Scan for the cell matching the given text and deliver its [x, y] coordinate at center. 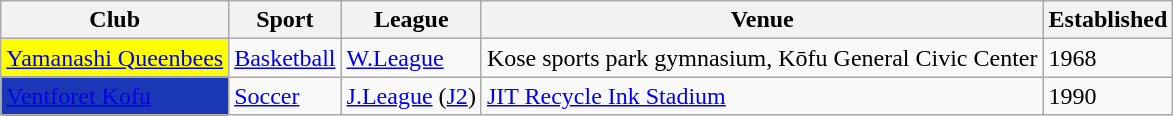
J.League (J2) [411, 96]
Basketball [285, 58]
Yamanashi Queenbees [115, 58]
Club [115, 20]
JIT Recycle Ink Stadium [762, 96]
Kose sports park gymnasium, Kōfu General Civic Center [762, 58]
Sport [285, 20]
Established [1108, 20]
1968 [1108, 58]
League [411, 20]
Ventforet Kofu [115, 96]
Soccer [285, 96]
1990 [1108, 96]
W.League [411, 58]
Venue [762, 20]
